Scan for the cell matching the given text and deliver its [X, Y] coordinate at center. 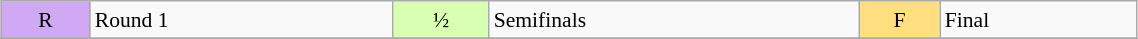
R [46, 20]
½ [440, 20]
Semifinals [674, 20]
F [900, 20]
Final [1038, 20]
Round 1 [242, 20]
